From the cell containing the given text, extract its center point as [x, y] coordinate. 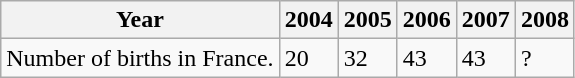
2007 [486, 20]
Year [140, 20]
32 [368, 58]
2004 [308, 20]
? [544, 58]
2006 [426, 20]
20 [308, 58]
2005 [368, 20]
Number of births in France. [140, 58]
2008 [544, 20]
